Return [X, Y] of the center of cell containing provided text 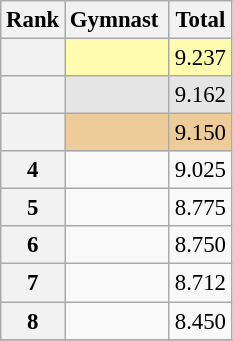
8 [33, 321]
4 [33, 170]
9.025 [200, 170]
8.775 [200, 208]
Rank [33, 20]
6 [33, 245]
9.162 [200, 95]
8.712 [200, 283]
9.237 [200, 58]
8.450 [200, 321]
9.150 [200, 133]
Gymnast [118, 20]
8.750 [200, 245]
Total [200, 20]
7 [33, 283]
5 [33, 208]
